Determine the (x, y) coordinate at the center of the cell enclosing the given text.  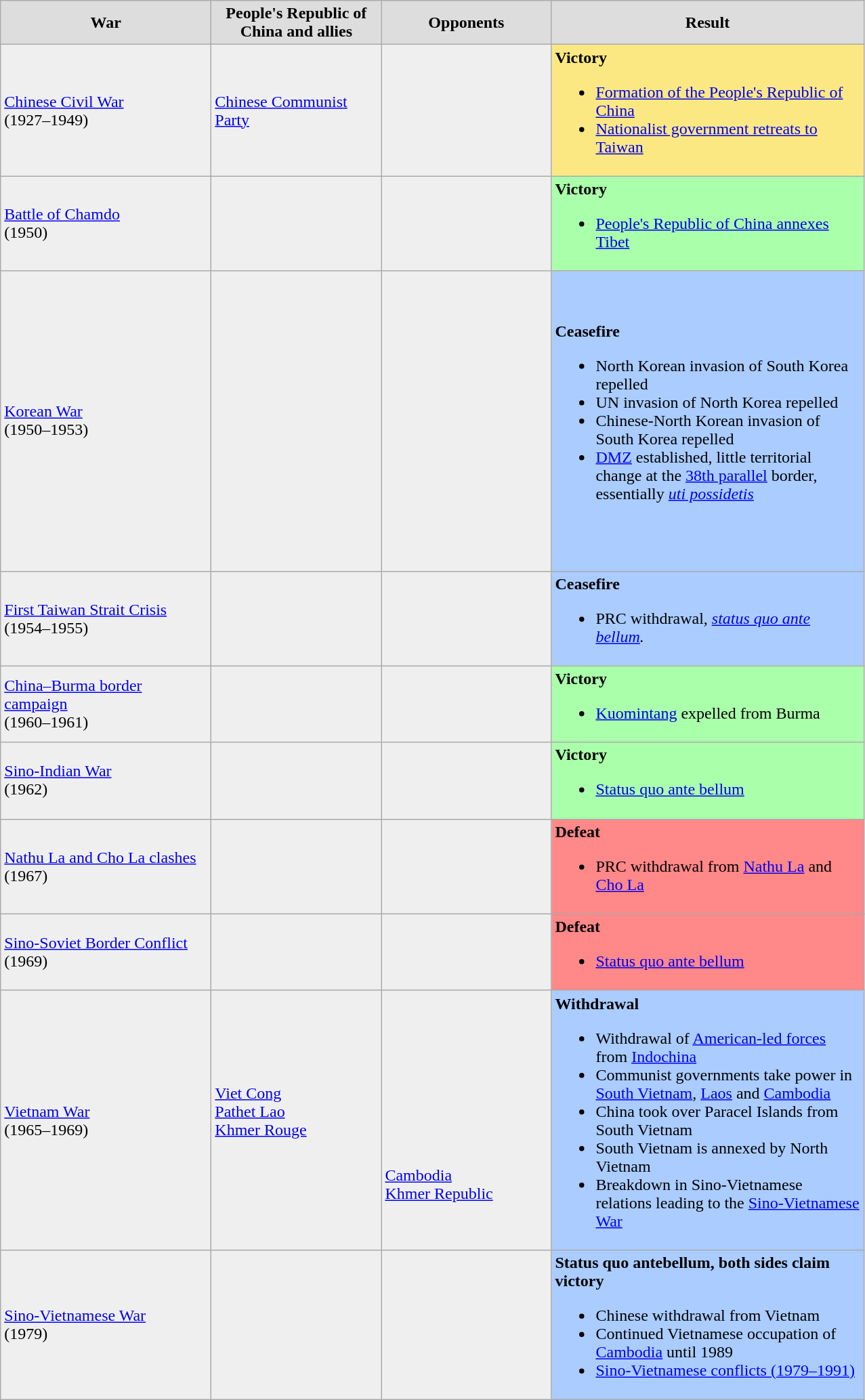
Battle of Chamdo(1950) (106, 224)
Result (707, 23)
Vietnam War(1965–1969) (106, 1120)
VictoryFormation of the People's Republic of ChinaNationalist government retreats to Taiwan (707, 110)
Sino-Soviet Border Conflict(1969) (106, 952)
VictoryKuomintang expelled from Burma (707, 704)
Chinese Civil War(1927–1949) (106, 110)
China–Burma border campaign(1960–1961) (106, 704)
Chinese Communist Party (297, 110)
DefeatStatus quo ante bellum (707, 952)
Opponents (466, 23)
Sino-Indian War(1962) (106, 780)
First Taiwan Strait Crisis(1954–1955) (106, 618)
VictoryStatus quo ante bellum (707, 780)
CeasefirePRC withdrawal, status quo ante bellum. (707, 618)
People's Republic of China and allies (297, 23)
War (106, 23)
Sino-Vietnamese War(1979) (106, 1325)
DefeatPRC withdrawal from Nathu La and Cho La (707, 866)
Cambodia Khmer Republic (466, 1120)
Korean War(1950–1953) (106, 421)
Nathu La and Cho La clashes(1967) (106, 866)
VictoryPeople's Republic of China annexes Tibet (707, 224)
Viet Cong Pathet Lao Khmer Rouge (297, 1120)
